Locate the cell with the specified text and output its (X, Y) center coordinate. 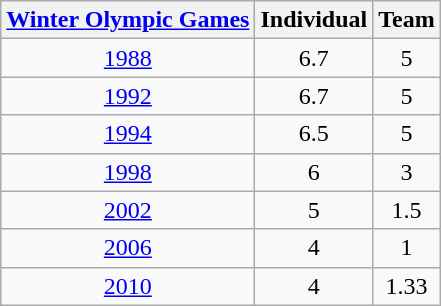
1.33 (407, 286)
6.5 (314, 134)
1.5 (407, 210)
Team (407, 20)
6 (314, 172)
1988 (128, 58)
1994 (128, 134)
1 (407, 248)
2006 (128, 248)
Winter Olympic Games (128, 20)
1998 (128, 172)
Individual (314, 20)
2002 (128, 210)
3 (407, 172)
2010 (128, 286)
1992 (128, 96)
